Pinpoint the cell where the given text exists, returning its (X, Y) midpoint coordinate. 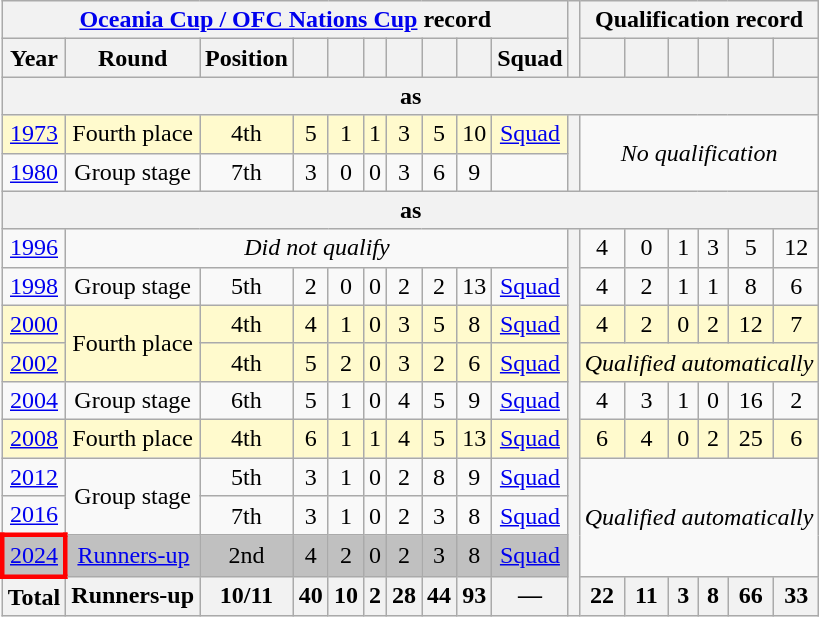
No qualification (699, 153)
2000 (34, 324)
2016 (34, 516)
11 (647, 596)
66 (750, 596)
93 (474, 596)
2012 (34, 477)
Round (133, 58)
Year (34, 58)
— (530, 596)
16 (750, 400)
Position (247, 58)
22 (602, 596)
33 (796, 596)
2008 (34, 438)
Did not qualify (317, 248)
10/11 (247, 596)
1998 (34, 286)
7 (796, 324)
44 (440, 596)
2024 (34, 556)
2004 (34, 400)
2002 (34, 362)
2nd (247, 556)
1996 (34, 248)
Oceania Cup / OFC Nations Cup record (285, 20)
Qualification record (699, 20)
Total (34, 596)
25 (750, 438)
1973 (34, 134)
1980 (34, 172)
6th (247, 400)
28 (404, 596)
40 (310, 596)
